Return the [x, y] coordinate for the center point of the cell that contains the specified text.  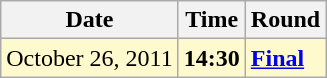
14:30 [212, 58]
Round [285, 20]
Time [212, 20]
Date [90, 20]
Final [285, 58]
October 26, 2011 [90, 58]
